Return (X, Y) of the center of cell containing provided text 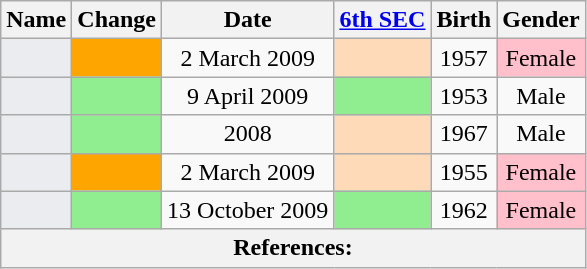
1967 (464, 134)
9 April 2009 (248, 96)
2008 (248, 134)
Date (248, 20)
Birth (464, 20)
1962 (464, 210)
1955 (464, 172)
Change (117, 20)
1957 (464, 58)
1953 (464, 96)
Gender (541, 20)
Name (36, 20)
13 October 2009 (248, 210)
6th SEC (382, 20)
References: (293, 248)
